Find where the given text appears and provide that cell's center as (x, y) coordinate. 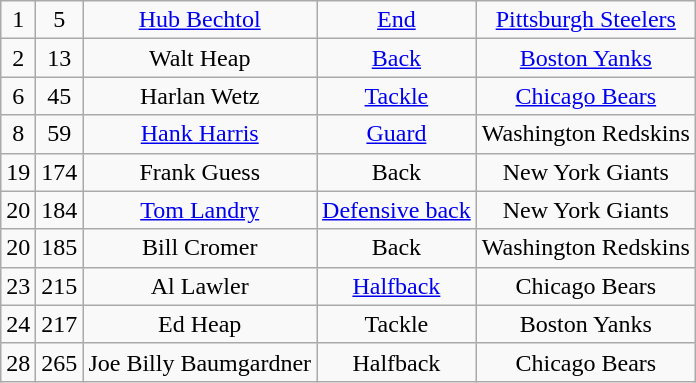
Walt Heap (200, 58)
8 (18, 134)
Harlan Wetz (200, 96)
Joe Billy Baumgardner (200, 362)
185 (60, 248)
Hank Harris (200, 134)
215 (60, 286)
59 (60, 134)
45 (60, 96)
19 (18, 172)
28 (18, 362)
6 (18, 96)
Guard (397, 134)
13 (60, 58)
Pittsburgh Steelers (586, 20)
2 (18, 58)
Ed Heap (200, 324)
217 (60, 324)
Hub Bechtol (200, 20)
265 (60, 362)
Frank Guess (200, 172)
24 (18, 324)
Defensive back (397, 210)
5 (60, 20)
End (397, 20)
174 (60, 172)
1 (18, 20)
184 (60, 210)
Bill Cromer (200, 248)
23 (18, 286)
Al Lawler (200, 286)
Tom Landry (200, 210)
